Search for the cell housing the specified text and yield its [x, y] center coordinate. 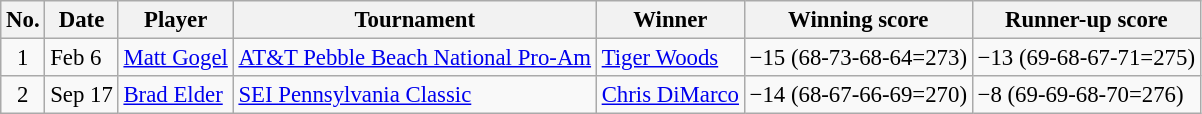
Feb 6 [82, 58]
Matt Gogel [176, 58]
Brad Elder [176, 95]
Winning score [858, 20]
1 [23, 58]
AT&T Pebble Beach National Pro-Am [414, 58]
Tiger Woods [670, 58]
Winner [670, 20]
2 [23, 95]
−15 (68-73-68-64=273) [858, 58]
Chris DiMarco [670, 95]
−14 (68-67-66-69=270) [858, 95]
−13 (69-68-67-71=275) [1086, 58]
−8 (69-69-68-70=276) [1086, 95]
Date [82, 20]
Player [176, 20]
Tournament [414, 20]
SEI Pennsylvania Classic [414, 95]
Runner-up score [1086, 20]
Sep 17 [82, 95]
No. [23, 20]
